Find where the given text appears and provide that cell's center as (x, y) coordinate. 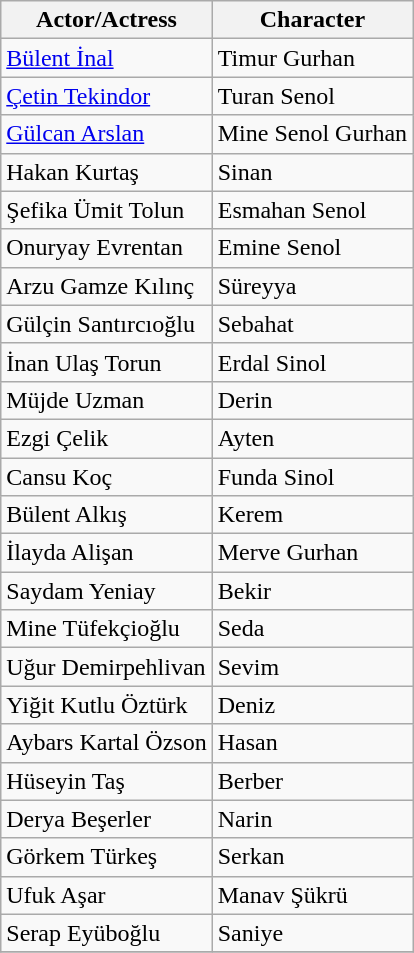
Sevim (312, 667)
Derin (312, 400)
Timur Gurhan (312, 58)
Müjde Uzman (106, 400)
Sinan (312, 172)
Kerem (312, 515)
Süreyya (312, 286)
Gülcan Arslan (106, 134)
Ayten (312, 438)
Hakan Kurtaş (106, 172)
Hasan (312, 743)
Narin (312, 819)
Cansu Koç (106, 477)
Çetin Tekindor (106, 96)
Uğur Demirpehlivan (106, 667)
Serkan (312, 857)
Seda (312, 629)
Actor/Actress (106, 20)
Görkem Türkeş (106, 857)
İlayda Alişan (106, 553)
Mine Tüfekçioğlu (106, 629)
Onuryay Evrentan (106, 248)
Derya Beşerler (106, 819)
İnan Ulaş Torun (106, 362)
Bekir (312, 591)
Funda Sinol (312, 477)
Erdal Sinol (312, 362)
Merve Gurhan (312, 553)
Şefika Ümit Tolun (106, 210)
Mine Senol Gurhan (312, 134)
Esmahan Senol (312, 210)
Serap Eyüboğlu (106, 933)
Gülçin Santırcıoğlu (106, 324)
Deniz (312, 705)
Hüseyin Taş (106, 781)
Character (312, 20)
Saydam Yeniay (106, 591)
Ezgi Çelik (106, 438)
Bülent Alkış (106, 515)
Manav Şükrü (312, 895)
Bülent İnal (106, 58)
Emine Senol (312, 248)
Aybars Kartal Özson (106, 743)
Turan Senol (312, 96)
Saniye (312, 933)
Sebahat (312, 324)
Ufuk Aşar (106, 895)
Berber (312, 781)
Arzu Gamze Kılınç (106, 286)
Yiğit Kutlu Öztürk (106, 705)
